Find where the given text appears and provide that cell's center as [X, Y] coordinate. 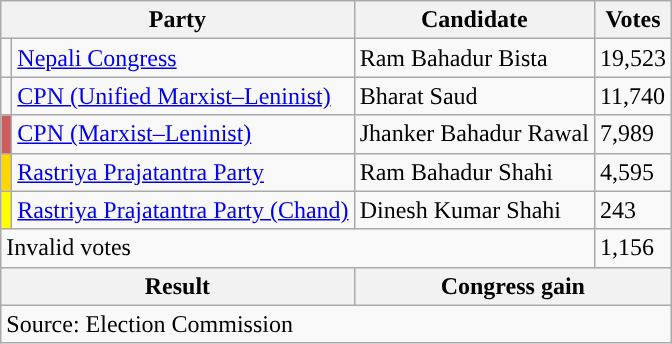
243 [632, 210]
CPN (Unified Marxist–Leninist) [183, 96]
Invalid votes [298, 248]
1,156 [632, 248]
4,595 [632, 172]
Result [178, 286]
Party [178, 20]
Congress gain [512, 286]
Bharat Saud [474, 96]
Candidate [474, 20]
Ram Bahadur Bista [474, 58]
Rastriya Prajatantra Party (Chand) [183, 210]
Rastriya Prajatantra Party [183, 172]
Votes [632, 20]
Ram Bahadur Shahi [474, 172]
Jhanker Bahadur Rawal [474, 134]
CPN (Marxist–Leninist) [183, 134]
19,523 [632, 58]
Source: Election Commission [336, 324]
11,740 [632, 96]
7,989 [632, 134]
Dinesh Kumar Shahi [474, 210]
Nepali Congress [183, 58]
